Pinpoint the cell where the given text exists, returning its [x, y] midpoint coordinate. 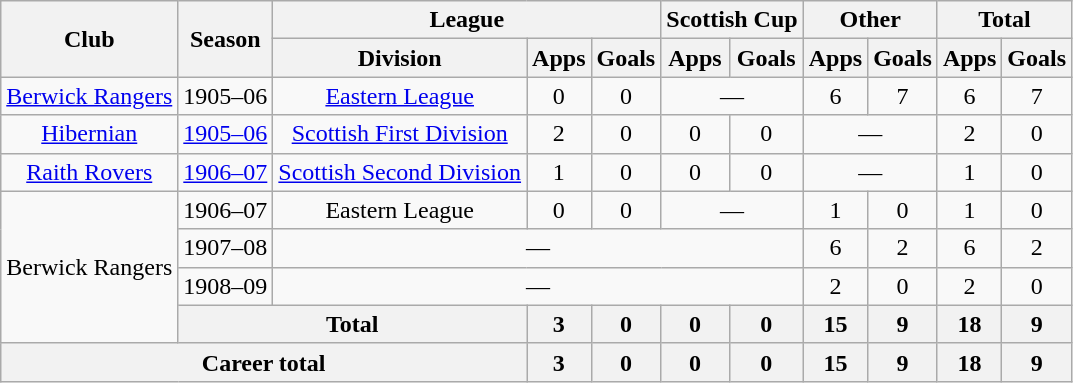
Season [226, 39]
Career total [264, 362]
Raith Rovers [90, 172]
Scottish Second Division [400, 172]
1907–08 [226, 248]
Division [400, 58]
Scottish Cup [732, 20]
Other [870, 20]
Club [90, 39]
League [467, 20]
Scottish First Division [400, 134]
1908–09 [226, 286]
Hibernian [90, 134]
